Return the (X, Y) coordinate for the center point of the cell that contains the specified text.  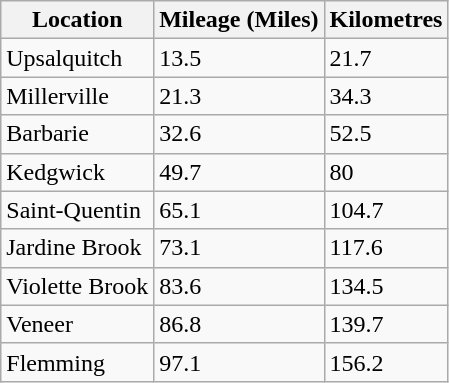
32.6 (239, 134)
13.5 (239, 58)
83.6 (239, 286)
Flemming (78, 362)
73.1 (239, 248)
Mileage (Miles) (239, 20)
Upsalquitch (78, 58)
Kedgwick (78, 172)
97.1 (239, 362)
156.2 (386, 362)
49.7 (239, 172)
Barbarie (78, 134)
21.7 (386, 58)
Millerville (78, 96)
86.8 (239, 324)
Saint-Quentin (78, 210)
Location (78, 20)
117.6 (386, 248)
134.5 (386, 286)
80 (386, 172)
Jardine Brook (78, 248)
65.1 (239, 210)
Violette Brook (78, 286)
104.7 (386, 210)
Veneer (78, 324)
21.3 (239, 96)
Kilometres (386, 20)
139.7 (386, 324)
34.3 (386, 96)
52.5 (386, 134)
